Scan for the cell matching the given text and deliver its (X, Y) coordinate at center. 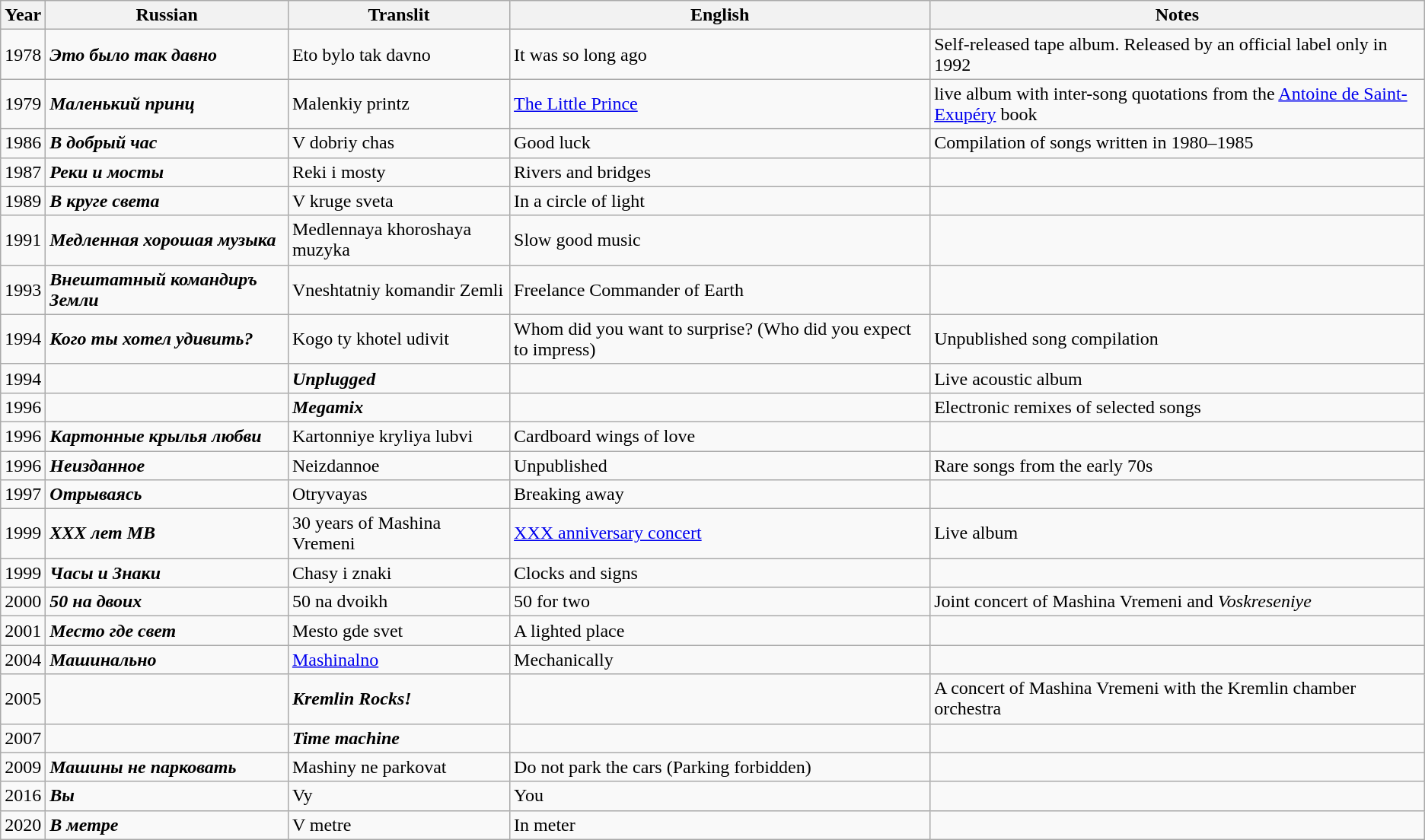
Rivers and bridges (720, 172)
2009 (23, 767)
Breaking away (720, 495)
Кого ты хотел удивить? (167, 339)
Rare songs from the early 70s (1178, 465)
Kremlin Rocks! (399, 698)
Внештатный командиръ Земли (167, 289)
Clocks and signs (720, 573)
Kartonniye kryliya lubvi (399, 436)
Mashinalno (399, 660)
Машинально (167, 660)
50 for two (720, 602)
Mechanically (720, 660)
2004 (23, 660)
Unplugged (399, 378)
Картонные крылья любви (167, 436)
Место где свет (167, 631)
1986 (23, 143)
Часы и Знаки (167, 573)
Joint concert of Mashina Vremeni and Voskreseniye (1178, 602)
Reki i mosty (399, 172)
Live acoustic album (1178, 378)
Do not park the cars (Parking forbidden) (720, 767)
Вы (167, 796)
1979 (23, 103)
Kogo ty khotel udivit (399, 339)
Good luck (720, 143)
Russian (167, 15)
1989 (23, 201)
2005 (23, 698)
English (720, 15)
Notes (1178, 15)
Mashiny ne parkovat (399, 767)
Реки и мосты (167, 172)
2001 (23, 631)
50 na dvoikh (399, 602)
XXX anniversary concert (720, 534)
In meter (720, 825)
Translit (399, 15)
In a circle of light (720, 201)
1991 (23, 240)
ХХХ лет МВ (167, 534)
Машины не парковать (167, 767)
V metre (399, 825)
Time machine (399, 738)
The Little Prince (720, 103)
Vneshtatniy komandir Zemli (399, 289)
В добрый час (167, 143)
A lighted place (720, 631)
Маленький принц (167, 103)
Electronic remixes of selected songs (1178, 407)
A concert of Mashina Vremeni with the Kremlin chamber orchestra (1178, 698)
1997 (23, 495)
Mesto gde svet (399, 631)
2016 (23, 796)
Медленная хорошая музыка (167, 240)
live album with inter-song quotations from the Antoine de Saint-Exupéry book (1178, 103)
В метре (167, 825)
Medlennaya khoroshaya muzyka (399, 240)
2000 (23, 602)
1987 (23, 172)
V dobriy chas (399, 143)
1978 (23, 55)
2007 (23, 738)
50 на двоих (167, 602)
Slow good music (720, 240)
Unpublished (720, 465)
Unpublished song compilation (1178, 339)
Year (23, 15)
Cardboard wings of love (720, 436)
30 years of Mashina Vremeni (399, 534)
Vy (399, 796)
It was so long ago (720, 55)
2020 (23, 825)
1993 (23, 289)
Neizdannoe (399, 465)
Freelance Commander of Earth (720, 289)
V kruge sveta (399, 201)
Whom did you want to surprise? (Who did you expect to impress) (720, 339)
Chasy i znaki (399, 573)
Self-released tape album. Released by an official label only in 1992 (1178, 55)
Otryvayas (399, 495)
Eto bylo tak davno (399, 55)
В круге света (167, 201)
Это было так давно (167, 55)
You (720, 796)
Megamix (399, 407)
Malenkiy printz (399, 103)
Live album (1178, 534)
Отрываясь (167, 495)
Compilation of songs written in 1980–1985 (1178, 143)
Неизданное (167, 465)
